Identify which cell holds the provided text, then report its (X, Y) central coordinate. 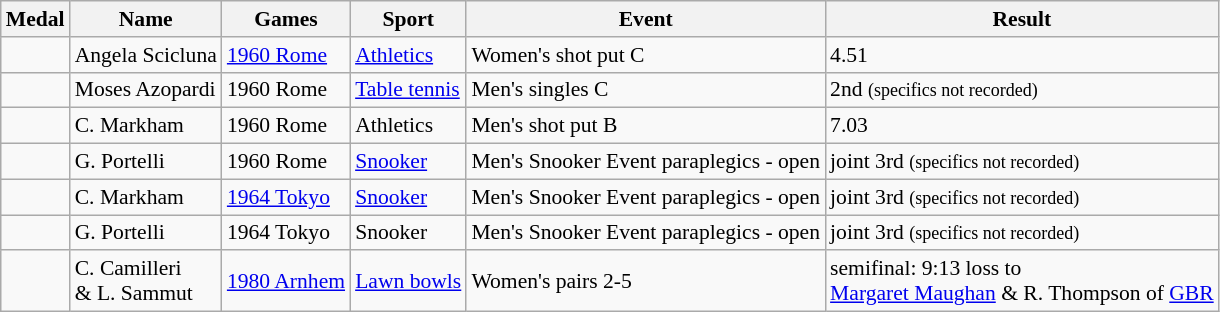
Men's singles C (646, 90)
Moses Azopardi (146, 90)
Lawn bowls (408, 282)
4.51 (1022, 55)
Medal (36, 19)
Angela Scicluna (146, 55)
1980 Arnhem (286, 282)
Table tennis (408, 90)
Name (146, 19)
Games (286, 19)
7.03 (1022, 126)
Sport (408, 19)
semifinal: 9:13 loss to Margaret Maughan & R. Thompson of GBR (1022, 282)
C. Camilleri & L. Sammut (146, 282)
Event (646, 19)
Women's shot put C (646, 55)
2nd (specifics not recorded) (1022, 90)
Women's pairs 2-5 (646, 282)
Men's shot put B (646, 126)
Result (1022, 19)
